For the text-containing cell, return its midpoint in [x, y] coordinate format. 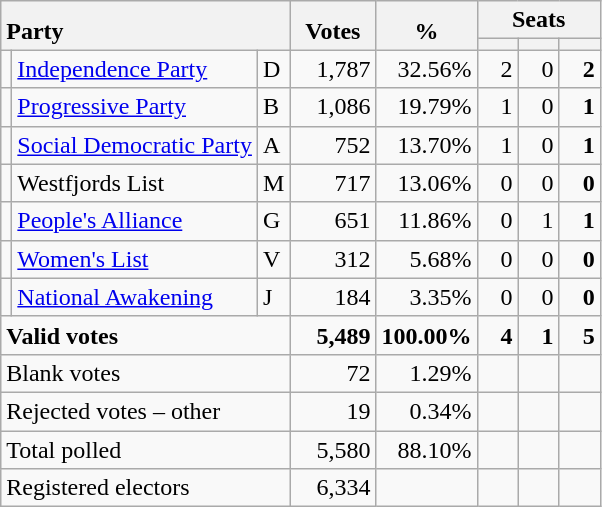
19 [333, 411]
Votes [333, 26]
5,489 [333, 335]
88.10% [426, 449]
National Awakening [135, 297]
13.70% [426, 145]
J [273, 297]
Valid votes [146, 335]
1.29% [426, 373]
People's Alliance [135, 221]
Seats [538, 20]
D [273, 69]
Westfjords List [135, 183]
72 [333, 373]
3.35% [426, 297]
32.56% [426, 69]
M [273, 183]
100.00% [426, 335]
Progressive Party [135, 107]
5.68% [426, 259]
651 [333, 221]
Party [146, 26]
Rejected votes – other [146, 411]
Social Democratic Party [135, 145]
5 [580, 335]
6,334 [333, 488]
V [273, 259]
19.79% [426, 107]
Independence Party [135, 69]
Total polled [146, 449]
5,580 [333, 449]
4 [498, 335]
Registered electors [146, 488]
11.86% [426, 221]
G [273, 221]
% [426, 26]
184 [333, 297]
Blank votes [146, 373]
752 [333, 145]
1,086 [333, 107]
312 [333, 259]
13.06% [426, 183]
A [273, 145]
0.34% [426, 411]
717 [333, 183]
Women's List [135, 259]
1,787 [333, 69]
B [273, 107]
